Return [x, y] of the center of cell containing provided text 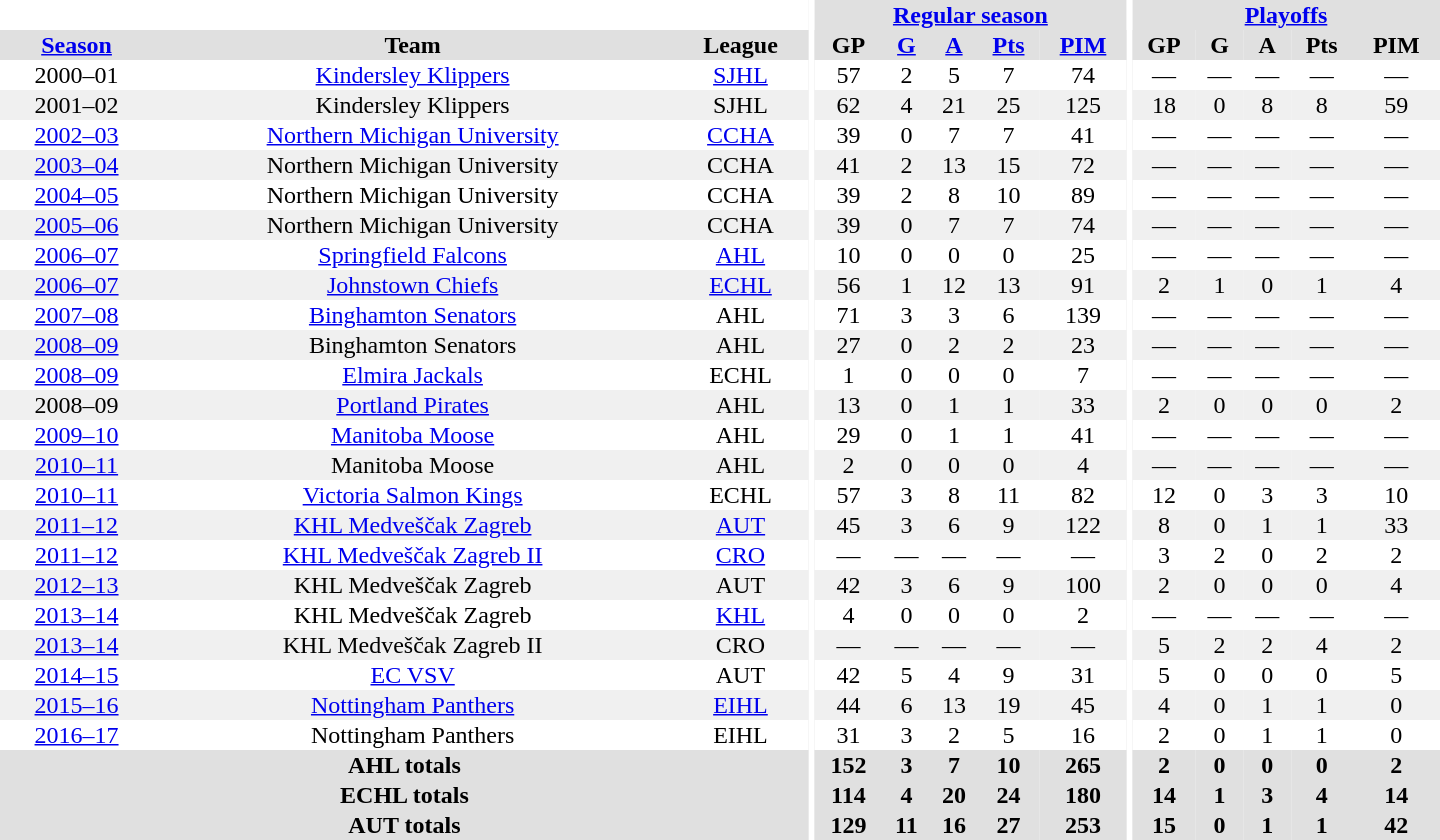
100 [1082, 585]
180 [1082, 795]
139 [1082, 315]
Victoria Salmon Kings [412, 495]
59 [1396, 105]
44 [848, 705]
71 [848, 315]
56 [848, 285]
Regular season [970, 15]
Season [76, 45]
2002–03 [76, 135]
23 [1082, 345]
Springfield Falcons [412, 255]
122 [1082, 525]
20 [954, 795]
Portland Pirates [412, 405]
62 [848, 105]
2014–15 [76, 675]
2004–05 [76, 195]
72 [1082, 165]
ECHL totals [404, 795]
League [740, 45]
24 [1009, 795]
Playoffs [1286, 15]
AUT totals [404, 825]
2003–04 [76, 165]
2001–02 [76, 105]
29 [848, 435]
91 [1082, 285]
Elmira Jackals [412, 375]
152 [848, 765]
125 [1082, 105]
89 [1082, 195]
2000–01 [76, 75]
82 [1082, 495]
2016–17 [76, 735]
265 [1082, 765]
KHL [740, 615]
Team [412, 45]
2012–13 [76, 585]
114 [848, 795]
21 [954, 105]
2009–10 [76, 435]
253 [1082, 825]
2005–06 [76, 225]
2007–08 [76, 315]
129 [848, 825]
19 [1009, 705]
AHL totals [404, 765]
2015–16 [76, 705]
18 [1164, 105]
EC VSV [412, 675]
Johnstown Chiefs [412, 285]
